Detect which cell encompasses the target text, then output its (x, y) center coordinate. 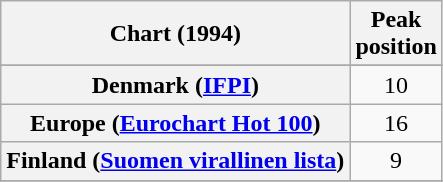
16 (396, 123)
Europe (Eurochart Hot 100) (176, 123)
10 (396, 85)
Denmark (IFPI) (176, 85)
Chart (1994) (176, 34)
9 (396, 161)
Finland (Suomen virallinen lista) (176, 161)
Peakposition (396, 34)
